From the cell containing the given text, extract its center point as [X, Y] coordinate. 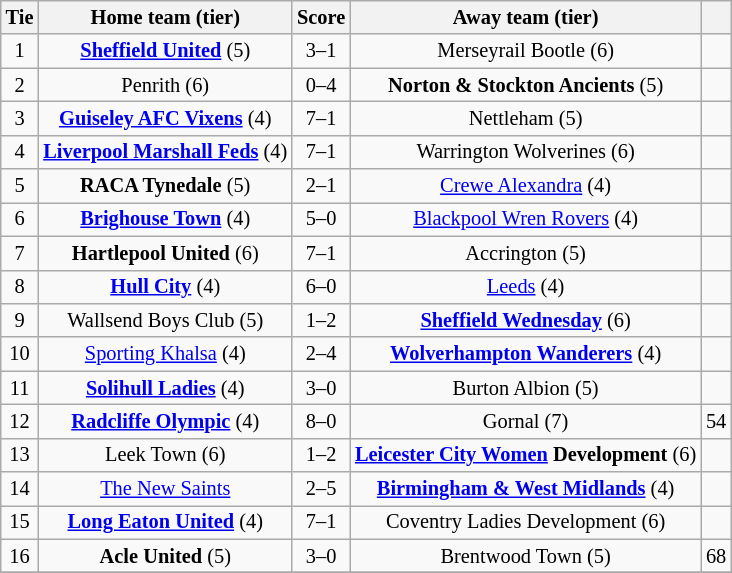
Sheffield United (5) [165, 51]
Long Eaton United (4) [165, 522]
Liverpool Marshall Feds (4) [165, 152]
15 [20, 522]
Merseyrail Bootle (6) [526, 51]
2 [20, 85]
1 [20, 51]
Penrith (6) [165, 85]
Accrington (5) [526, 253]
Guiseley AFC Vixens (4) [165, 118]
Brighouse Town (4) [165, 219]
Solihull Ladies (4) [165, 388]
2–1 [321, 186]
Leek Town (6) [165, 455]
16 [20, 556]
Hull City (4) [165, 287]
3 [20, 118]
Radcliffe Olympic (4) [165, 421]
Hartlepool United (6) [165, 253]
0–4 [321, 85]
9 [20, 320]
Coventry Ladies Development (6) [526, 522]
Leeds (4) [526, 287]
8–0 [321, 421]
Tie [20, 17]
2–4 [321, 354]
5 [20, 186]
Wolverhampton Wanderers (4) [526, 354]
Warrington Wolverines (6) [526, 152]
Score [321, 17]
Acle United (5) [165, 556]
13 [20, 455]
8 [20, 287]
Burton Albion (5) [526, 388]
2–5 [321, 489]
14 [20, 489]
Leicester City Women Development (6) [526, 455]
54 [716, 421]
10 [20, 354]
11 [20, 388]
Blackpool Wren Rovers (4) [526, 219]
Birmingham & West Midlands (4) [526, 489]
Brentwood Town (5) [526, 556]
Wallsend Boys Club (5) [165, 320]
Sporting Khalsa (4) [165, 354]
3–1 [321, 51]
Crewe Alexandra (4) [526, 186]
The New Saints [165, 489]
Home team (tier) [165, 17]
7 [20, 253]
Gornal (7) [526, 421]
12 [20, 421]
Away team (tier) [526, 17]
6–0 [321, 287]
Nettleham (5) [526, 118]
Sheffield Wednesday (6) [526, 320]
6 [20, 219]
4 [20, 152]
5–0 [321, 219]
RACA Tynedale (5) [165, 186]
68 [716, 556]
Norton & Stockton Ancients (5) [526, 85]
